Output the (X, Y) coordinate of the center of the cell containing the given text.  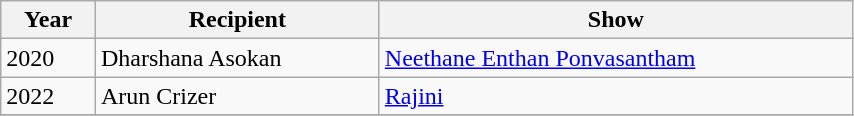
Dharshana Asokan (237, 58)
2020 (48, 58)
Arun Crizer (237, 96)
Rajini (616, 96)
Year (48, 20)
Recipient (237, 20)
Show (616, 20)
2022 (48, 96)
Neethane Enthan Ponvasantham (616, 58)
